Identify which cell holds the provided text, then report its (x, y) central coordinate. 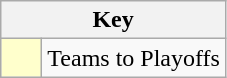
Key (114, 20)
Teams to Playoffs (134, 58)
